Extract the (X, Y) coordinate from the center of the cell holding the provided text.  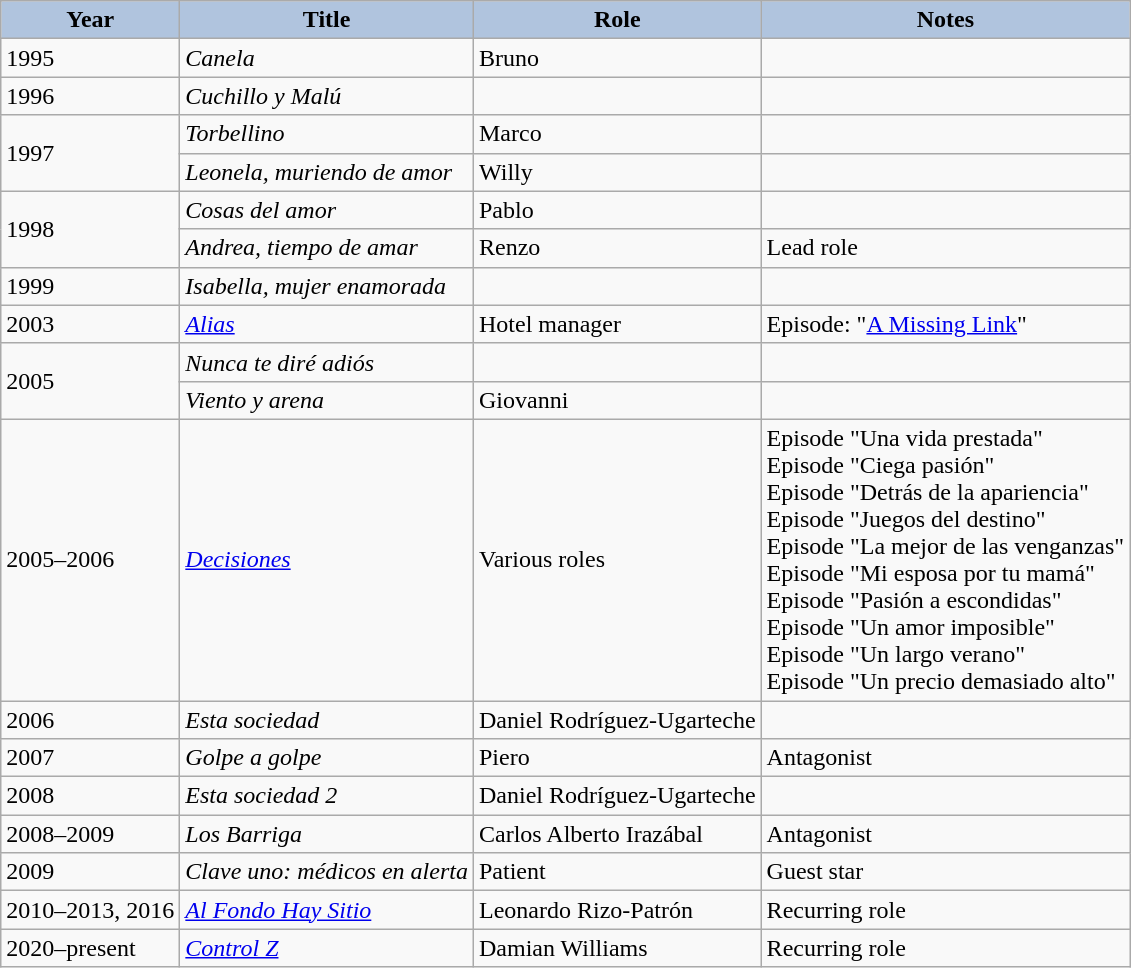
Canela (327, 58)
Lead role (946, 248)
Bruno (617, 58)
2003 (90, 324)
2006 (90, 719)
1999 (90, 286)
Leonardo Rizo-Patrón (617, 910)
Alias (327, 324)
Cuchillo y Malú (327, 96)
Torbellino (327, 134)
Los Barriga (327, 834)
Pablo (617, 210)
2005 (90, 381)
Patient (617, 872)
2008–2009 (90, 834)
Esta sociedad 2 (327, 796)
Guest star (946, 872)
Various roles (617, 560)
Andrea, tiempo de amar (327, 248)
2008 (90, 796)
Clave uno: médicos en alerta (327, 872)
1995 (90, 58)
2007 (90, 758)
Esta sociedad (327, 719)
2010–2013, 2016 (90, 910)
Role (617, 20)
2005–2006 (90, 560)
Piero (617, 758)
Nunca te diré adiós (327, 362)
Marco (617, 134)
2020–present (90, 948)
1998 (90, 229)
Viento y arena (327, 400)
Cosas del amor (327, 210)
Carlos Alberto Irazábal (617, 834)
Decisiones (327, 560)
Control Z (327, 948)
2009 (90, 872)
Renzo (617, 248)
Title (327, 20)
1997 (90, 153)
Episode: "A Missing Link" (946, 324)
Isabella, mujer enamorada (327, 286)
Giovanni (617, 400)
Willy (617, 172)
Damian Williams (617, 948)
Notes (946, 20)
Leonela, muriendo de amor (327, 172)
Al Fondo Hay Sitio (327, 910)
Hotel manager (617, 324)
Golpe a golpe (327, 758)
Year (90, 20)
1996 (90, 96)
